Return the [x, y] coordinate for the center point of the cell that contains the specified text.  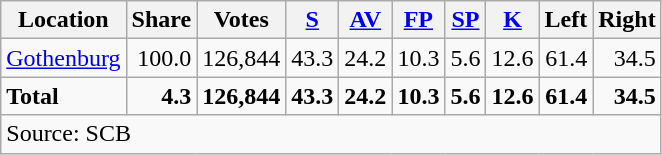
Left [566, 20]
Votes [242, 20]
S [312, 20]
Gothenburg [64, 58]
SP [466, 20]
4.3 [162, 96]
Right [627, 20]
Source: SCB [331, 134]
100.0 [162, 58]
Total [64, 96]
K [512, 20]
AV [366, 20]
Location [64, 20]
Share [162, 20]
FP [418, 20]
